Return the (x, y) coordinate for the center point of the cell that contains the specified text.  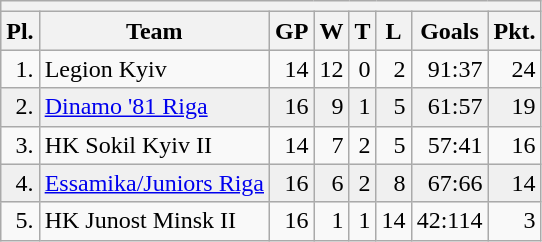
7 (332, 145)
19 (514, 107)
4. (20, 183)
8 (394, 183)
HK Sokil Kyiv II (154, 145)
Legion Kyiv (154, 69)
HK Junost Minsk II (154, 221)
91:37 (450, 69)
Pkt. (514, 31)
12 (332, 69)
61:57 (450, 107)
Dinamo '81 Riga (154, 107)
Goals (450, 31)
W (332, 31)
GP (292, 31)
6 (332, 183)
5. (20, 221)
67:66 (450, 183)
T (362, 31)
2. (20, 107)
L (394, 31)
Team (154, 31)
3. (20, 145)
3 (514, 221)
42:114 (450, 221)
9 (332, 107)
Essamika/Juniors Riga (154, 183)
1. (20, 69)
57:41 (450, 145)
Pl. (20, 31)
0 (362, 69)
24 (514, 69)
